Detect which cell encompasses the target text, then output its (x, y) center coordinate. 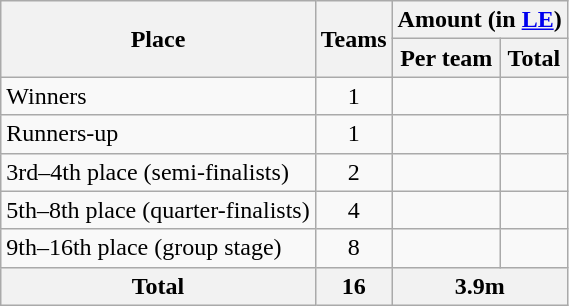
8 (354, 248)
5th–8th place (quarter-finalists) (158, 210)
Place (158, 39)
2 (354, 172)
Winners (158, 96)
Per team (446, 58)
Amount (in LE) (480, 20)
Teams (354, 39)
16 (354, 286)
Runners-up (158, 134)
3rd–4th place (semi-finalists) (158, 172)
4 (354, 210)
9th–16th place (group stage) (158, 248)
3.9m (480, 286)
